Identify which cell holds the provided text, then report its (x, y) central coordinate. 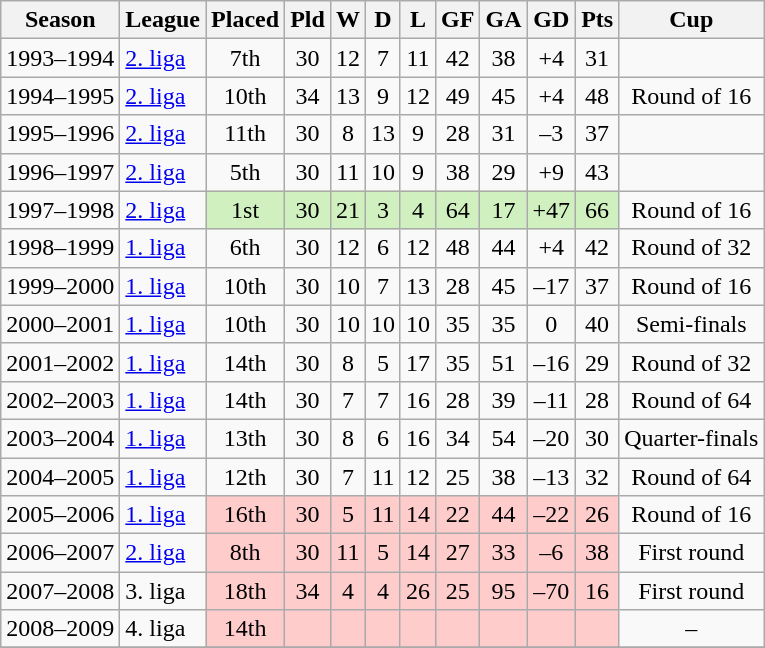
2006–2007 (60, 553)
2003–2004 (60, 438)
1996–1997 (60, 172)
Pld (308, 20)
–22 (552, 515)
–6 (552, 553)
49 (458, 96)
2007–2008 (60, 591)
5th (246, 172)
51 (504, 362)
GF (458, 20)
22 (458, 515)
13th (246, 438)
–3 (552, 134)
18th (246, 591)
40 (598, 324)
66 (598, 210)
33 (504, 553)
2005–2006 (60, 515)
1993–1994 (60, 58)
64 (458, 210)
4. liga (163, 629)
– (692, 629)
+9 (552, 172)
2004–2005 (60, 477)
16th (246, 515)
2008–2009 (60, 629)
2000–2001 (60, 324)
3. liga (163, 591)
27 (458, 553)
39 (504, 400)
GD (552, 20)
+47 (552, 210)
1999–2000 (60, 286)
Cup (692, 20)
GA (504, 20)
–16 (552, 362)
2002–2003 (60, 400)
1995–1996 (60, 134)
–17 (552, 286)
Pts (598, 20)
–70 (552, 591)
1994–1995 (60, 96)
Placed (246, 20)
43 (598, 172)
54 (504, 438)
–20 (552, 438)
Quarter-finals (692, 438)
1998–1999 (60, 248)
League (163, 20)
–13 (552, 477)
12th (246, 477)
–11 (552, 400)
21 (348, 210)
W (348, 20)
1997–1998 (60, 210)
L (418, 20)
Season (60, 20)
Semi-finals (692, 324)
0 (552, 324)
11th (246, 134)
95 (504, 591)
32 (598, 477)
7th (246, 58)
1st (246, 210)
D (382, 20)
2001–2002 (60, 362)
3 (382, 210)
8th (246, 553)
6th (246, 248)
